Detect which cell encompasses the target text, then output its (X, Y) center coordinate. 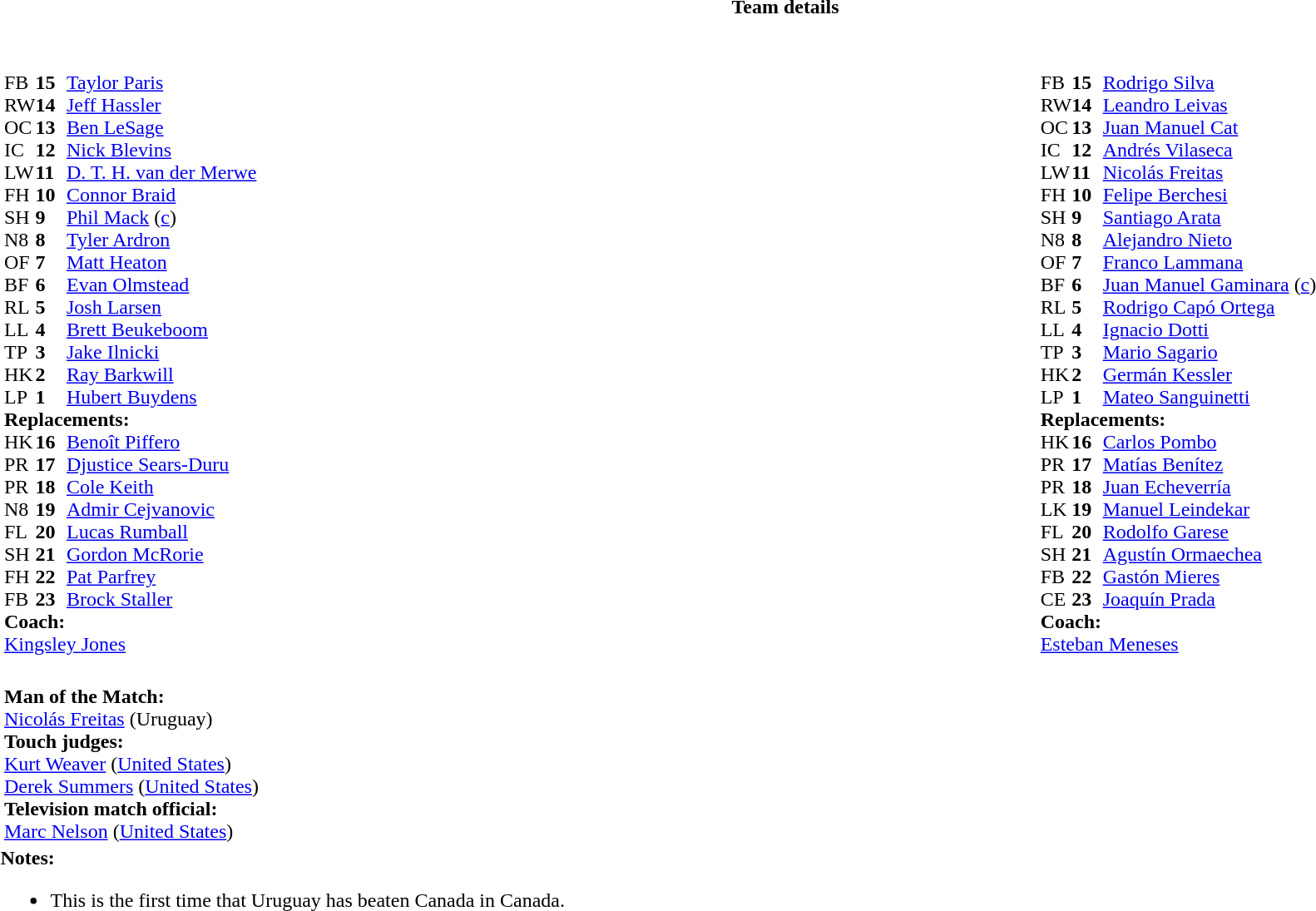
Taylor Paris (161, 83)
Connor Braid (161, 195)
Phil Mack (c) (161, 218)
D. T. H. van der Merwe (161, 173)
Coach: (130, 622)
Djustice Sears-Duru (161, 464)
Evan Olmstead (161, 285)
Cole Keith (161, 488)
Jake Ilnicki (161, 353)
Benoît Piffero (161, 443)
CE (1056, 599)
Matt Heaton (161, 263)
Admir Cejvanovic (161, 509)
Brock Staller (161, 599)
Replacements: (130, 419)
Nick Blevins (161, 150)
Pat Parfrey (161, 577)
Josh Larsen (161, 308)
Tyler Ardron (161, 240)
Jeff Hassler (161, 105)
Kingsley Jones (130, 644)
Hubert Buydens (161, 398)
Gordon McRorie (161, 554)
Ray Barkwill (161, 374)
Ben LeSage (161, 128)
Lucas Rumball (161, 532)
Brett Beukeboom (161, 329)
LK (1056, 509)
